Determine the (x, y) coordinate at the center of the cell enclosing the given text.  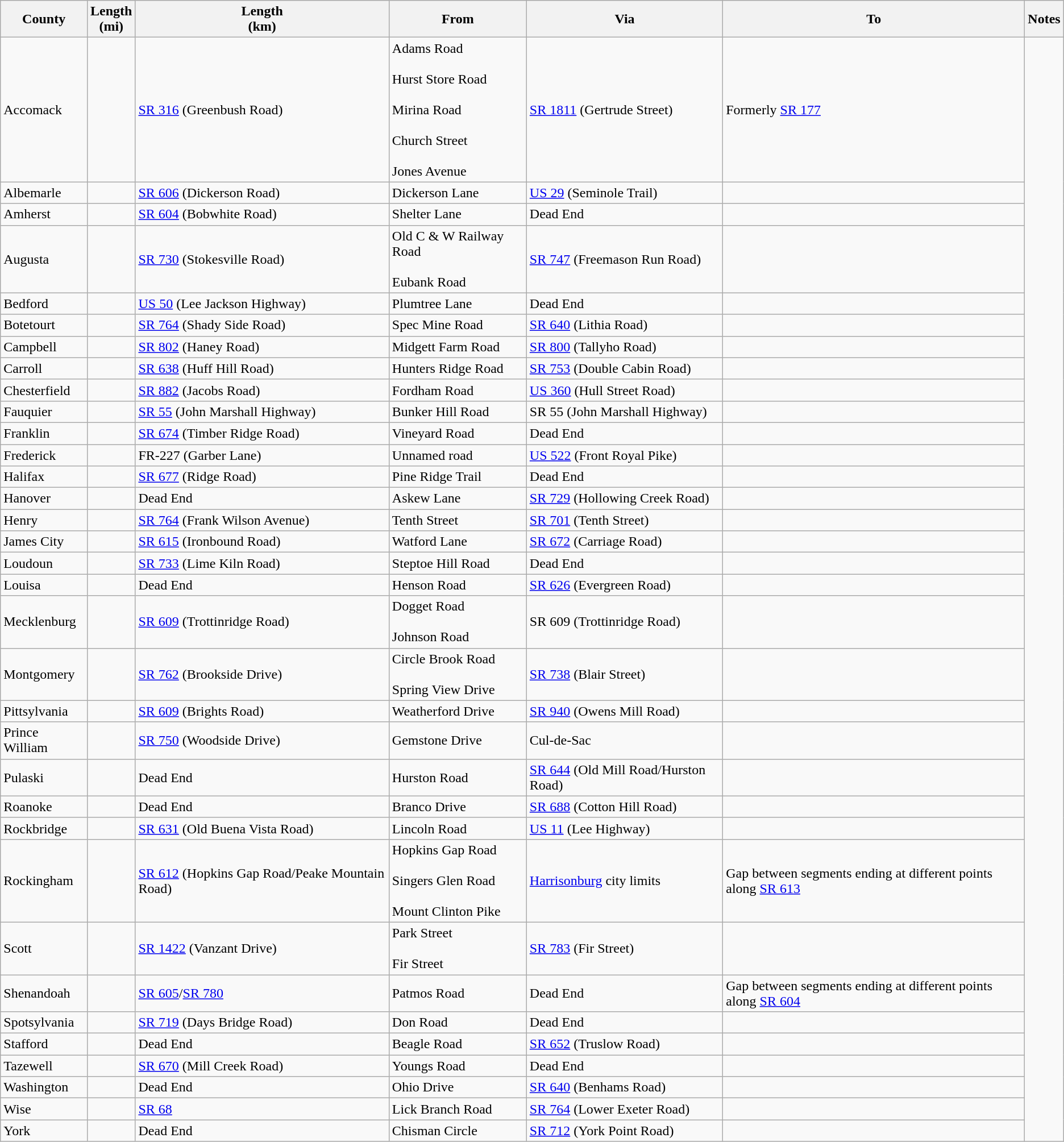
Shelter Lane (458, 214)
Franklin (44, 433)
Halifax (44, 477)
SR 644 (Old Mill Road/Hurston Road) (624, 778)
Fauquier (44, 412)
Ohio Drive (458, 1087)
SR 609 (Brights Road) (262, 711)
Washington (44, 1087)
Chesterfield (44, 390)
SR 688 (Cotton Hill Road) (624, 807)
SR 677 (Ridge Road) (262, 477)
SR 762 (Brookside Drive) (262, 674)
SR 615 (Ironbound Road) (262, 542)
Youngs Road (458, 1066)
Scott (44, 948)
Gap between segments ending at different points along SR 604 (874, 992)
SR 652 (Truslow Road) (624, 1044)
SR 626 (Evergreen Road) (624, 585)
Notes (1044, 19)
SR 738 (Blair Street) (624, 674)
SR 612 (Hopkins Gap Road/Peake Mountain Road) (262, 881)
Pine Ridge Trail (458, 477)
SR 712 (York Point Road) (624, 1131)
Prince William (44, 740)
Steptoe Hill Road (458, 563)
Park StreetFir Street (458, 948)
Harrisonburg city limits (624, 881)
Tazewell (44, 1066)
Roanoke (44, 807)
Loudoun (44, 563)
Vineyard Road (458, 433)
SR 605/SR 780 (262, 992)
Adams RoadHurst Store RoadMirina RoadChurch StreetJones Avenue (458, 110)
US 50 (Lee Jackson Highway) (262, 304)
Accomack (44, 110)
SR 640 (Lithia Road) (624, 325)
Stafford (44, 1044)
SR 753 (Double Cabin Road) (624, 368)
Plumtree Lane (458, 304)
SR 674 (Timber Ridge Road) (262, 433)
Dickerson Lane (458, 193)
SR 670 (Mill Creek Road) (262, 1066)
SR 604 (Bobwhite Road) (262, 214)
Carroll (44, 368)
Mecklenburg (44, 622)
Albemarle (44, 193)
Chisman Circle (458, 1131)
US 522 (Front Royal Pike) (624, 455)
SR 606 (Dickerson Road) (262, 193)
SR 764 (Shady Side Road) (262, 325)
Gap between segments ending at different points along SR 613 (874, 881)
FR-227 (Garber Lane) (262, 455)
SR 701 (Tenth Street) (624, 520)
US 29 (Seminole Trail) (624, 193)
Henson Road (458, 585)
Rockbridge (44, 828)
Cul-de-Sac (624, 740)
Bunker Hill Road (458, 412)
Beagle Road (458, 1044)
SR 747 (Freemason Run Road) (624, 259)
Branco Drive (458, 807)
Spec Mine Road (458, 325)
Dogget RoadJohnson Road (458, 622)
SR 719 (Days Bridge Road) (262, 1023)
Hunters Ridge Road (458, 368)
Spotsylvania (44, 1023)
SR 940 (Owens Mill Road) (624, 711)
Hanover (44, 499)
Lick Branch Road (458, 1109)
Gemstone Drive (458, 740)
Campbell (44, 347)
SR 802 (Haney Road) (262, 347)
Length(km) (262, 19)
Don Road (458, 1023)
Wise (44, 1109)
SR 730 (Stokesville Road) (262, 259)
SR 1811 (Gertrude Street) (624, 110)
SR 733 (Lime Kiln Road) (262, 563)
Via (624, 19)
Hopkins Gap RoadSingers Glen RoadMount Clinton Pike (458, 881)
Bedford (44, 304)
Pittsylvania (44, 711)
SR 800 (Tallyho Road) (624, 347)
Circle Brook RoadSpring View Drive (458, 674)
SR 1422 (Vanzant Drive) (262, 948)
Watford Lane (458, 542)
SR 316 (Greenbush Road) (262, 110)
SR 783 (Fir Street) (624, 948)
US 360 (Hull Street Road) (624, 390)
SR 750 (Woodside Drive) (262, 740)
To (874, 19)
SR 640 (Benhams Road) (624, 1087)
US 11 (Lee Highway) (624, 828)
Tenth Street (458, 520)
Henry (44, 520)
Length(mi) (111, 19)
Askew Lane (458, 499)
Midgett Farm Road (458, 347)
Rockingham (44, 881)
Lincoln Road (458, 828)
Formerly SR 177 (874, 110)
SR 631 (Old Buena Vista Road) (262, 828)
From (458, 19)
Frederick (44, 455)
York (44, 1131)
Botetourt (44, 325)
Louisa (44, 585)
Amherst (44, 214)
Pulaski (44, 778)
Hurston Road (458, 778)
Unnamed road (458, 455)
SR 672 (Carriage Road) (624, 542)
Patmos Road (458, 992)
James City (44, 542)
Shenandoah (44, 992)
Weatherford Drive (458, 711)
SR 764 (Lower Exeter Road) (624, 1109)
SR 638 (Huff Hill Road) (262, 368)
SR 68 (262, 1109)
Fordham Road (458, 390)
Montgomery (44, 674)
Old C & W Railway RoadEubank Road (458, 259)
County (44, 19)
SR 729 (Hollowing Creek Road) (624, 499)
SR 764 (Frank Wilson Avenue) (262, 520)
SR 882 (Jacobs Road) (262, 390)
Augusta (44, 259)
